Scan for the cell matching the given text and deliver its (X, Y) coordinate at center. 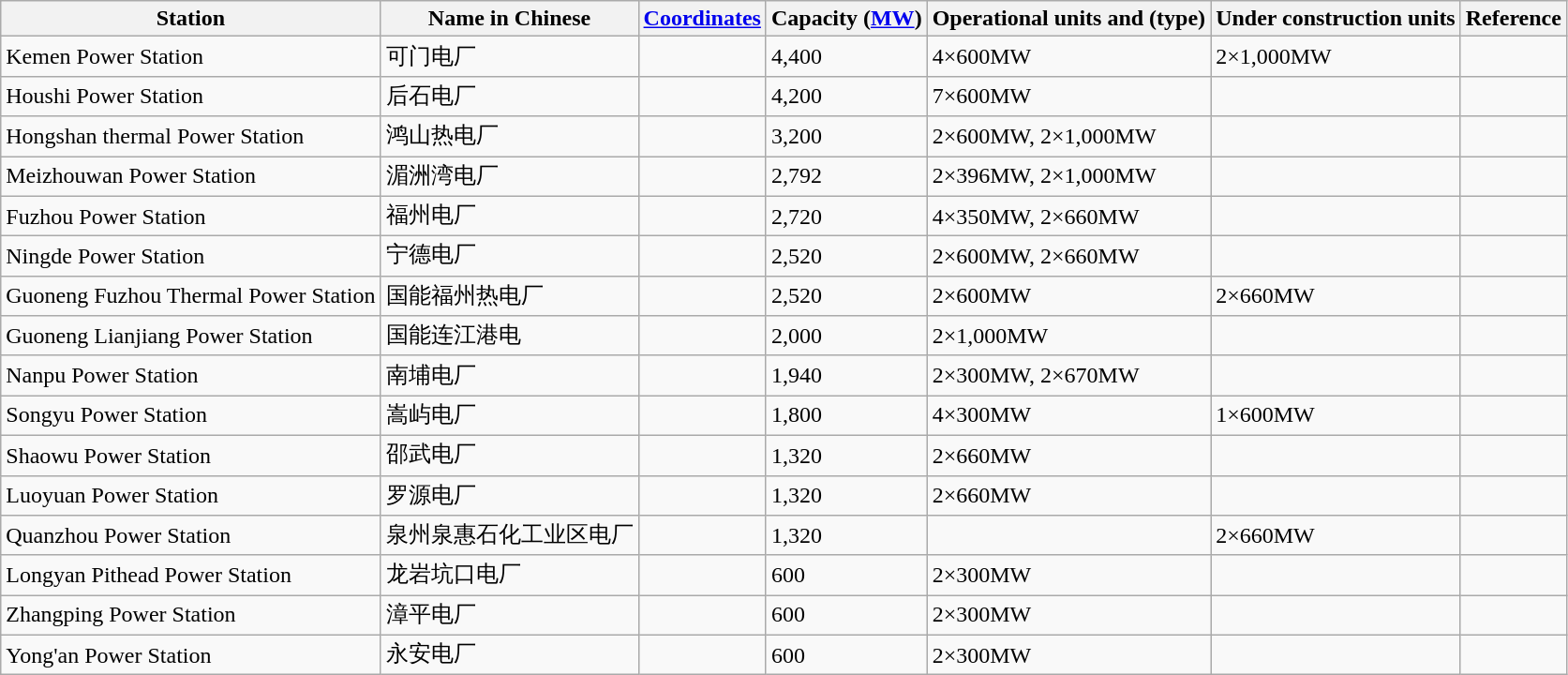
4×600MW (1068, 56)
泉州泉惠石化工业区电厂 (510, 536)
2×600MW (1068, 296)
龙岩坑口电厂 (510, 576)
Houshi Power Station (191, 96)
永安电厂 (510, 654)
Shaowu Power Station (191, 456)
Meizhouwan Power Station (191, 176)
4,200 (846, 96)
2×600MW, 2×1,000MW (1068, 137)
后石电厂 (510, 96)
邵武电厂 (510, 456)
2×600MW, 2×660MW (1068, 257)
Longyan Pithead Power Station (191, 576)
Quanzhou Power Station (191, 536)
7×600MW (1068, 96)
鸿山热电厂 (510, 137)
宁德电厂 (510, 257)
南埔电厂 (510, 375)
Luoyuan Power Station (191, 495)
2,720 (846, 216)
Yong'an Power Station (191, 654)
Songyu Power Station (191, 416)
Operational units and (type) (1068, 19)
Ningde Power Station (191, 257)
Name in Chinese (510, 19)
2,792 (846, 176)
湄洲湾电厂 (510, 176)
2,000 (846, 336)
Under construction units (1337, 19)
Guoneng Lianjiang Power Station (191, 336)
可门电厂 (510, 56)
1,940 (846, 375)
漳平电厂 (510, 615)
Coordinates (702, 19)
Guoneng Fuzhou Thermal Power Station (191, 296)
Hongshan thermal Power Station (191, 137)
Station (191, 19)
2×300MW, 2×670MW (1068, 375)
Zhangping Power Station (191, 615)
福州电厂 (510, 216)
嵩屿电厂 (510, 416)
Reference (1513, 19)
4×300MW (1068, 416)
国能福州热电厂 (510, 296)
Kemen Power Station (191, 56)
1×600MW (1337, 416)
1,800 (846, 416)
3,200 (846, 137)
4,400 (846, 56)
Fuzhou Power Station (191, 216)
Capacity (MW) (846, 19)
2×396MW, 2×1,000MW (1068, 176)
国能连江港电 (510, 336)
罗源电厂 (510, 495)
4×350MW, 2×660MW (1068, 216)
Nanpu Power Station (191, 375)
